Search for the cell housing the specified text and yield its (X, Y) center coordinate. 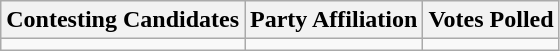
Votes Polled (491, 20)
Contesting Candidates (123, 20)
Party Affiliation (334, 20)
